Return the [x, y] coordinate for the center point of the cell that contains the specified text.  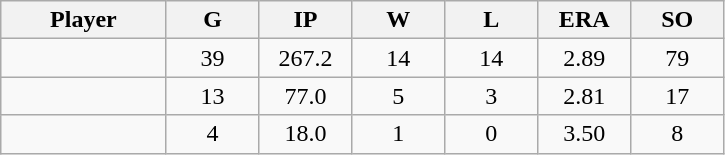
8 [678, 134]
18.0 [306, 134]
4 [212, 134]
W [398, 20]
SO [678, 20]
79 [678, 58]
Player [84, 20]
IP [306, 20]
3 [492, 96]
5 [398, 96]
13 [212, 96]
77.0 [306, 96]
267.2 [306, 58]
ERA [584, 20]
2.89 [584, 58]
0 [492, 134]
3.50 [584, 134]
L [492, 20]
2.81 [584, 96]
1 [398, 134]
G [212, 20]
39 [212, 58]
17 [678, 96]
